Output the [X, Y] coordinate of the center of the cell containing the given text.  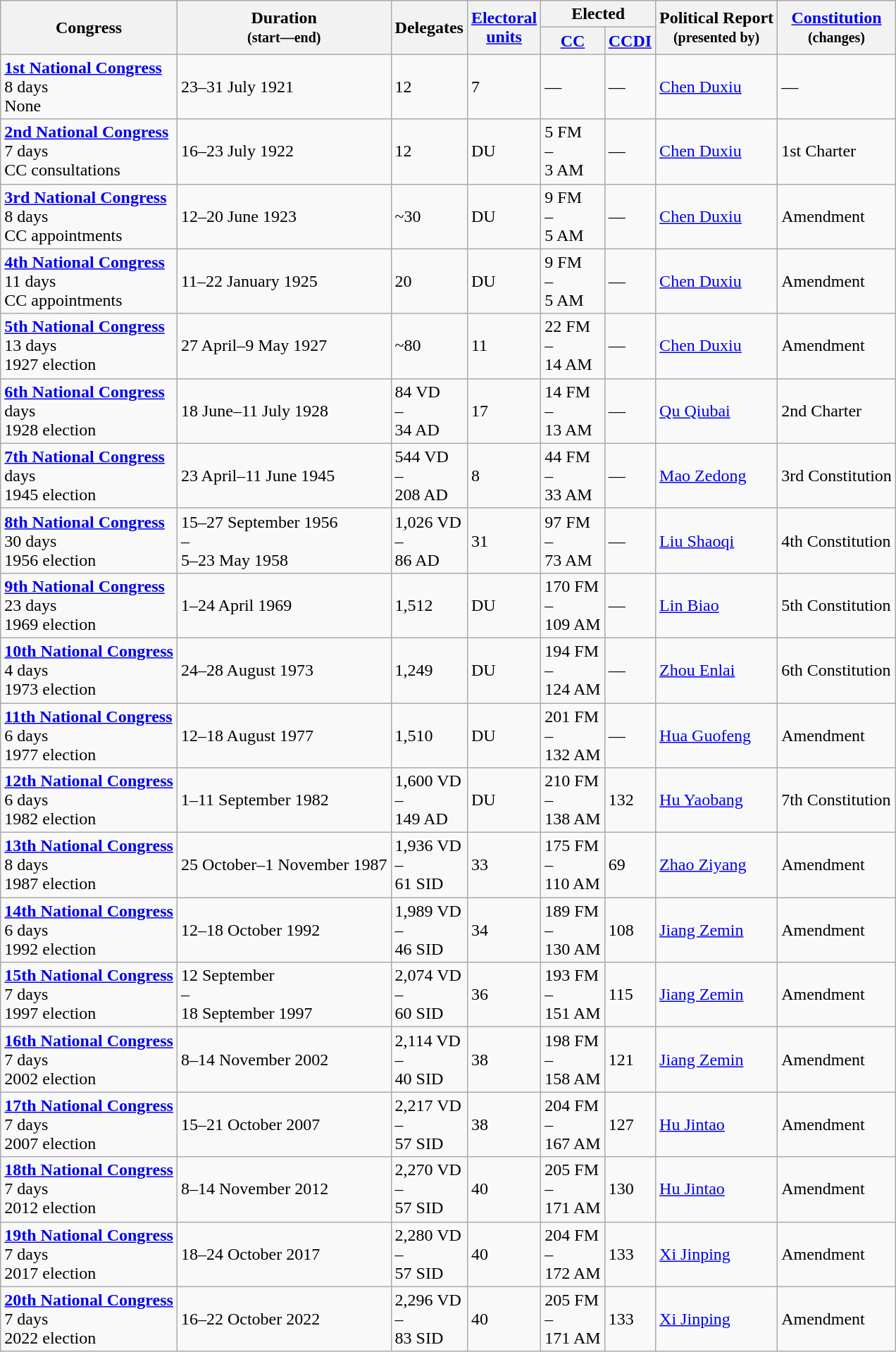
9th National Congress23 days1969 election [89, 605]
12–18 October 1992 [284, 930]
127 [630, 1124]
5 FM–3 AM [573, 151]
44 FM–33 AM [573, 476]
544 VD–208 AD [429, 476]
1st National Congress8 daysNone [89, 87]
23 April–11 June 1945 [284, 476]
Zhao Ziyang [717, 865]
201 FM–132 AM [573, 736]
11 [504, 346]
198 FM–158 AM [573, 1060]
10th National Congress4 days1973 election [89, 670]
6th Constitution [837, 670]
1,249 [429, 670]
Electoralunits [504, 27]
Hua Guofeng [717, 736]
2,270 VD–57 SID [429, 1189]
204 FM–172 AM [573, 1254]
36 [504, 995]
121 [630, 1060]
130 [630, 1189]
12–18 August 1977 [284, 736]
Delegates [429, 27]
16–22 October 2022 [284, 1319]
108 [630, 930]
1st Charter [837, 151]
1,510 [429, 736]
Constitution(changes) [837, 27]
3rd Constitution [837, 476]
Hu Yaobang [717, 800]
Zhou Enlai [717, 670]
1,989 VD–46 SID [429, 930]
~80 [429, 346]
Congress [89, 27]
1,600 VD–149 AD [429, 800]
1,936 VD–61 SID [429, 865]
20th National Congress7 days2022 election [89, 1319]
31 [504, 540]
189 FM–130 AM [573, 930]
8–14 November 2002 [284, 1060]
2,074 VD–60 SID [429, 995]
Liu Shaoqi [717, 540]
12th National Congress6 days1982 election [89, 800]
34 [504, 930]
7 [504, 87]
25 October–1 November 1987 [284, 865]
Lin Biao [717, 605]
8 [504, 476]
2,296 VD–83 SID [429, 1319]
84 VD–34 AD [429, 411]
4th National Congress11 daysCC appointments [89, 281]
194 FM–124 AM [573, 670]
Qu Qiubai [717, 411]
17 [504, 411]
15–27 September 1956–5–23 May 1958 [284, 540]
Political Report(presented by) [717, 27]
12 September–18 September 1997 [284, 995]
24–28 August 1973 [284, 670]
16th National Congress7 days2002 election [89, 1060]
22 FM–14 AM [573, 346]
4th Constitution [837, 540]
5th Constitution [837, 605]
7th Constitution [837, 800]
3rd National Congress8 daysCC appointments [89, 216]
11th National Congress6 days1977 election [89, 736]
Mao Zedong [717, 476]
1,026 VD–86 AD [429, 540]
18–24 October 2017 [284, 1254]
14 FM–13 AM [573, 411]
18 June–11 July 1928 [284, 411]
~30 [429, 216]
6th National Congress days1928 election [89, 411]
20 [429, 281]
2,217 VD–57 SID [429, 1124]
2nd Charter [837, 411]
15–21 October 2007 [284, 1124]
33 [504, 865]
Duration(start—end) [284, 27]
204 FM–167 AM [573, 1124]
16–23 July 1922 [284, 151]
2nd National Congress7 daysCC consultations [89, 151]
23–31 July 1921 [284, 87]
193 FM–151 AM [573, 995]
1–11 September 1982 [284, 800]
132 [630, 800]
12–20 June 1923 [284, 216]
97 FM–73 AM [573, 540]
18th National Congress7 days2012 election [89, 1189]
CCDI [630, 41]
17th National Congress7 days2007 election [89, 1124]
7th National Congress days1945 election [89, 476]
170 FM–109 AM [573, 605]
11–22 January 1925 [284, 281]
8–14 November 2012 [284, 1189]
2,114 VD–40 SID [429, 1060]
210 FM–138 AM [573, 800]
15th National Congress7 days1997 election [89, 995]
69 [630, 865]
2,280 VD–57 SID [429, 1254]
1,512 [429, 605]
5th National Congress13 days1927 election [89, 346]
27 April–9 May 1927 [284, 346]
175 FM–110 AM [573, 865]
19th National Congress7 days2017 election [89, 1254]
13th National Congress8 days1987 election [89, 865]
8th National Congress30 days1956 election [89, 540]
14th National Congress6 days1992 election [89, 930]
CC [573, 41]
115 [630, 995]
Elected [599, 14]
1–24 April 1969 [284, 605]
